Output the (X, Y) coordinate of the center of the cell containing the given text.  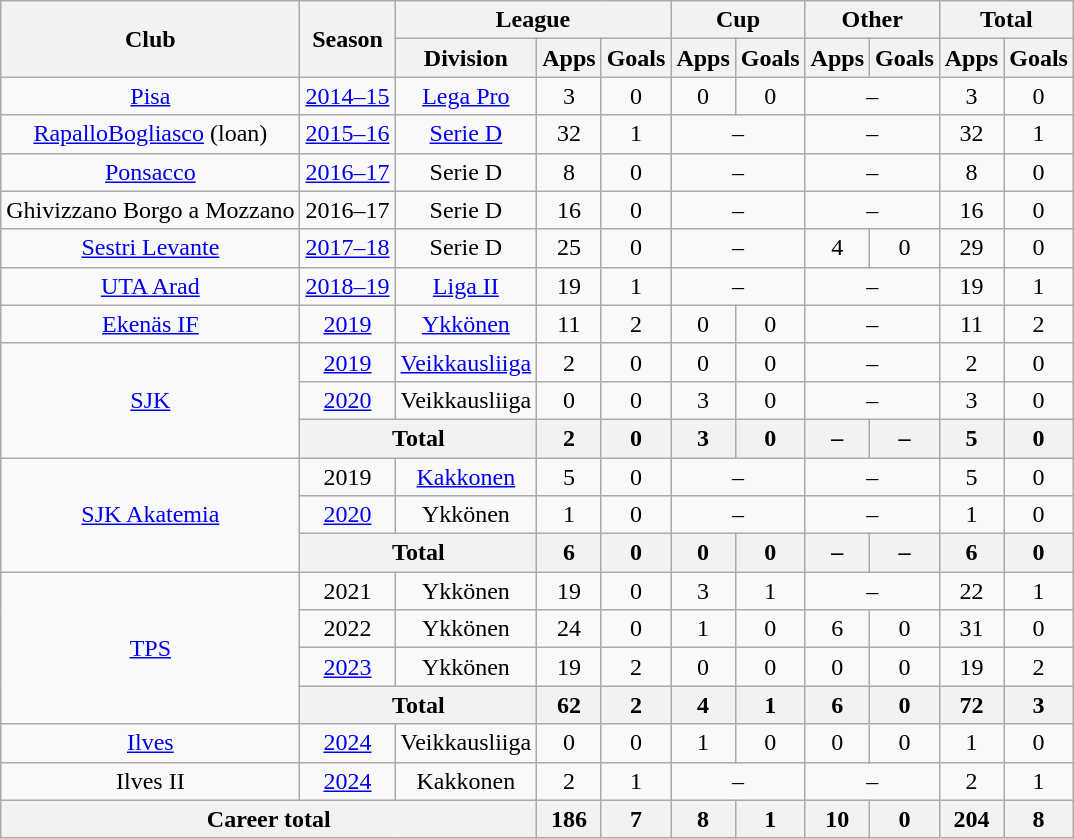
2021 (348, 591)
UTA Arad (150, 286)
Sestri Levante (150, 248)
72 (971, 705)
SJK Akatemia (150, 515)
10 (837, 819)
2023 (348, 667)
2022 (348, 629)
Ilves (150, 743)
TPS (150, 648)
Liga II (466, 286)
186 (569, 819)
Ponsacco (150, 172)
7 (636, 819)
RapalloBogliasco (loan) (150, 134)
62 (569, 705)
22 (971, 591)
2015–16 (348, 134)
League (533, 20)
31 (971, 629)
Lega Pro (466, 96)
Season (348, 39)
Ghivizzano Borgo a Mozzano (150, 210)
2014–15 (348, 96)
Career total (269, 819)
Club (150, 39)
Cup (738, 20)
25 (569, 248)
Other (872, 20)
24 (569, 629)
Pisa (150, 96)
2017–18 (348, 248)
Division (466, 58)
Ekenäs IF (150, 324)
29 (971, 248)
204 (971, 819)
Ilves II (150, 781)
SJK (150, 400)
2018–19 (348, 286)
